Return (x, y) of the center of cell containing provided text 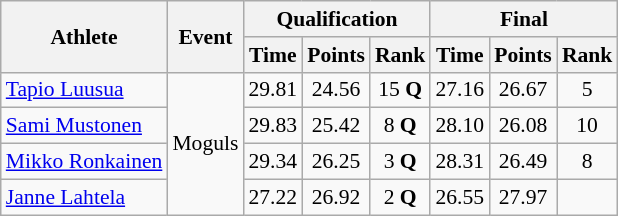
Janne Lahtela (84, 197)
Tapio Luusua (84, 90)
Mikko Ronkainen (84, 162)
24.56 (336, 90)
3 Q (400, 162)
15 Q (400, 90)
8 Q (400, 126)
27.16 (460, 90)
26.55 (460, 197)
28.31 (460, 162)
29.81 (272, 90)
5 (588, 90)
26.25 (336, 162)
Moguls (205, 143)
28.10 (460, 126)
27.22 (272, 197)
25.42 (336, 126)
2 Q (400, 197)
Athlete (84, 36)
26.49 (523, 162)
26.92 (336, 197)
29.34 (272, 162)
29.83 (272, 126)
26.67 (523, 90)
Qualification (336, 19)
26.08 (523, 126)
Sami Mustonen (84, 126)
8 (588, 162)
Event (205, 36)
10 (588, 126)
Final (524, 19)
27.97 (523, 197)
